Provide the (x, y) coordinate of the cell's center where the given text is located.  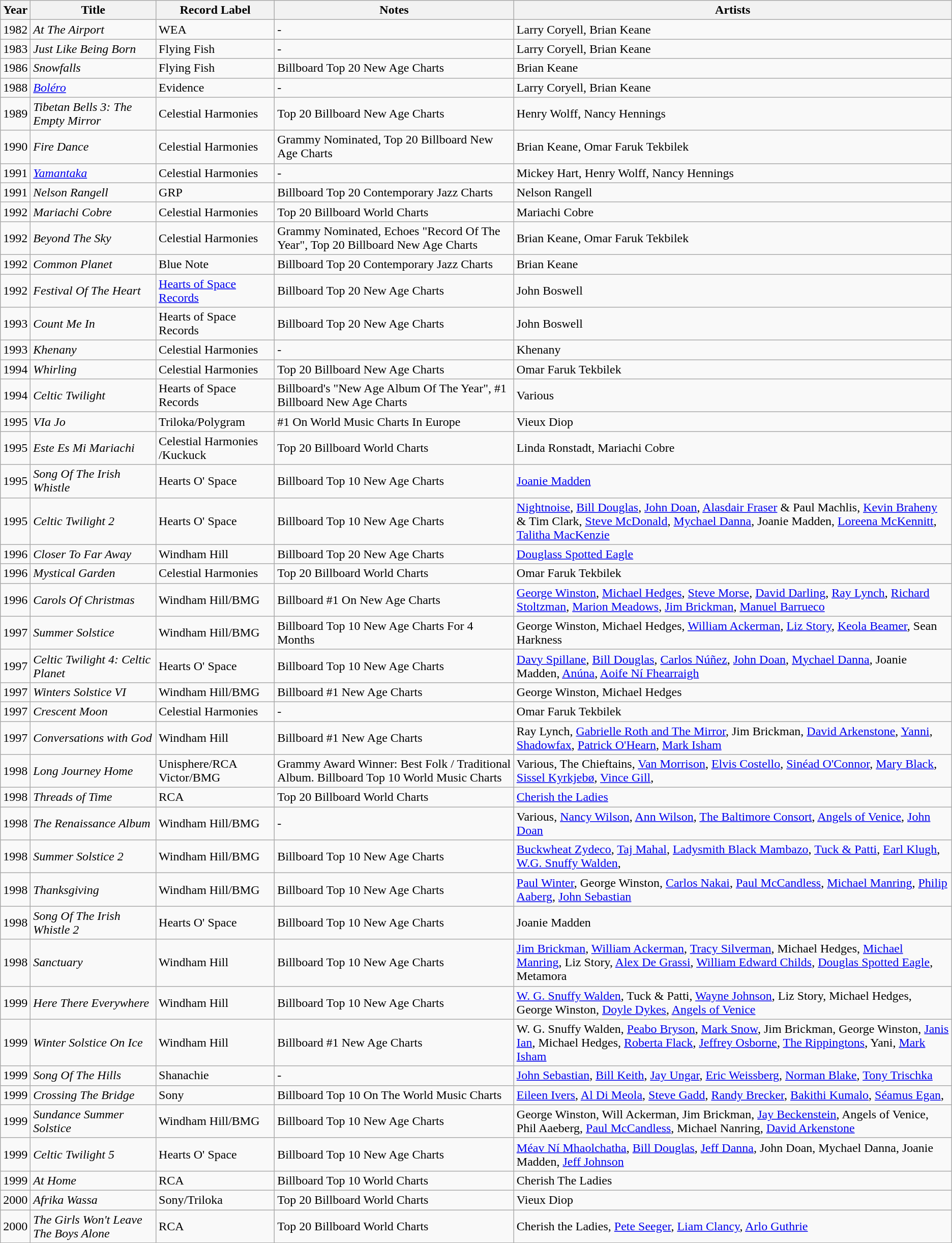
1982 (15, 30)
Crossing The Bridge (94, 1095)
Celtic Twilight 5 (94, 1154)
Triloka/Polygram (216, 422)
John Sebastian, Bill Keith, Jay Ungar, Eric Weissberg, Norman Blake, Tony Trischka (732, 1076)
Unisphere/RCA Victor/BMG (216, 771)
Billboard Top 10 On The World Music Charts (395, 1095)
Buckwheat Zydeco, Taj Mahal, Ladysmith Black Mambazo, Tuck & Patti, Earl Klugh, W.G. Snuffy Walden, (732, 857)
WEA (216, 30)
Grammy Nominated, Echoes "Record Of The Year", Top 20 Billboard New Age Charts (395, 238)
Yamantaka (94, 173)
Mickey Hart, Henry Wolff, Nancy Hennings (732, 173)
Henry Wolff, Nancy Hennings (732, 114)
Sony/Triloka (216, 1200)
The Girls Won't Leave The Boys Alone (94, 1226)
Celestial Harmonies /Kuckuck (216, 448)
Eileen Ivers, Al Di Meola, Steve Gadd, Randy Brecker, Bakithi Kumalo, Séamus Egan, (732, 1095)
Song Of The Irish Whistle 2 (94, 923)
Sundance Summer Solstice (94, 1121)
Song Of The Hills (94, 1076)
Este Es Mi Mariachi (94, 448)
Various, The Chieftains, Van Morrison, Elvis Costello, Sinéad O'Connor, Mary Black, Sissel Kyrkjebø, Vince Gill, (732, 771)
Celtic Twilight (94, 396)
Just Like Being Born (94, 49)
At Home (94, 1180)
Linda Ronstadt, Mariachi Cobre (732, 448)
Ray Lynch, Gabrielle Roth and The Mirror, Jim Brickman, David Arkenstone, Yanni, Shadowfax, Patrick O'Hearn, Mark Isham (732, 738)
Cherish The Ladies (732, 1180)
Shanachie (216, 1076)
Crescent Moon (94, 711)
Sanctuary (94, 963)
Evidence (216, 88)
Closer To Far Away (94, 554)
1983 (15, 49)
Common Planet (94, 264)
George Winston, Will Ackerman, Jim Brickman, Jay Beckenstein, Angels of Venice, Phil Aaeberg, Paul McCandless, Michael Nanring, David Arkenstone (732, 1121)
Celtic Twilight 4: Celtic Planet (94, 666)
1989 (15, 114)
Tibetan Bells 3: The Empty Mirror (94, 114)
Grammy Award Winner: Best Folk / Traditional Album. Billboard Top 10 World Music Charts (395, 771)
Cherish the Ladies, Pete Seeger, Liam Clancy, Arlo Guthrie (732, 1226)
Fire Dance (94, 147)
Billboard's "New Age Album Of The Year", #1 Billboard New Age Charts (395, 396)
#1 On World Music Charts In Europe (395, 422)
Grammy Nominated, Top 20 Billboard New Age Charts (395, 147)
Summer Solstice (94, 633)
At The Airport (94, 30)
W. G. Snuffy Walden, Tuck & Patti, Wayne Johnson, Liz Story, Michael Hedges, George Winston, Doyle Dykes, Angels of Venice (732, 1002)
Festival Of The Heart (94, 290)
George Winston, Michael Hedges, William Ackerman, Liz Story, Keola Beamer, Sean Harkness (732, 633)
Beyond The Sky (94, 238)
1988 (15, 88)
George Winston, Michael Hedges (732, 692)
Year (15, 10)
Whirling (94, 369)
Carols Of Christmas (94, 599)
Blue Note (216, 264)
GRP (216, 192)
Winter Solstice On Ice (94, 1043)
George Winston, Michael Hedges, Steve Morse, David Darling, Ray Lynch, Richard Stoltzman, Marion Meadows, Jim Brickman, Manuel Barrueco (732, 599)
Title (94, 10)
Sony (216, 1095)
Mystical Garden (94, 573)
VIa Jo (94, 422)
Snowfalls (94, 68)
Celtic Twilight 2 (94, 521)
The Renaissance Album (94, 823)
Billboard Top 10 New Age Charts For 4 Months (395, 633)
Cherish the Ladies (732, 797)
Summer Solstice 2 (94, 857)
1986 (15, 68)
Paul Winter, George Winston, Carlos Nakai, Paul McCandless, Michael Manring, Philip Aaberg, John Sebastian (732, 889)
1990 (15, 147)
Various (732, 396)
Long Journey Home (94, 771)
Notes (395, 10)
Douglass Spotted Eagle (732, 554)
Davy Spillane, Bill Douglas, Carlos Núñez, John Doan, Mychael Danna, Joanie Madden, Anúna, Aoife Ní Fhearraigh (732, 666)
Winters Solstice VI (94, 692)
Here There Everywhere (94, 1002)
Artists (732, 10)
Conversations with God (94, 738)
Billboard #1 On New Age Charts (395, 599)
Thanksgiving (94, 889)
Billboard Top 10 World Charts (395, 1180)
Record Label (216, 10)
Méav Ní Mhaolchatha, Bill Douglas, Jeff Danna, John Doan, Mychael Danna, Joanie Madden, Jeff Johnson (732, 1154)
Boléro (94, 88)
Count Me In (94, 324)
Afrika Wassa (94, 1200)
Song Of The Irish Whistle (94, 481)
Various, Nancy Wilson, Ann Wilson, The Baltimore Consort, Angels of Venice, John Doan (732, 823)
Threads of Time (94, 797)
